Locate the cell with the specified text and output its [x, y] center coordinate. 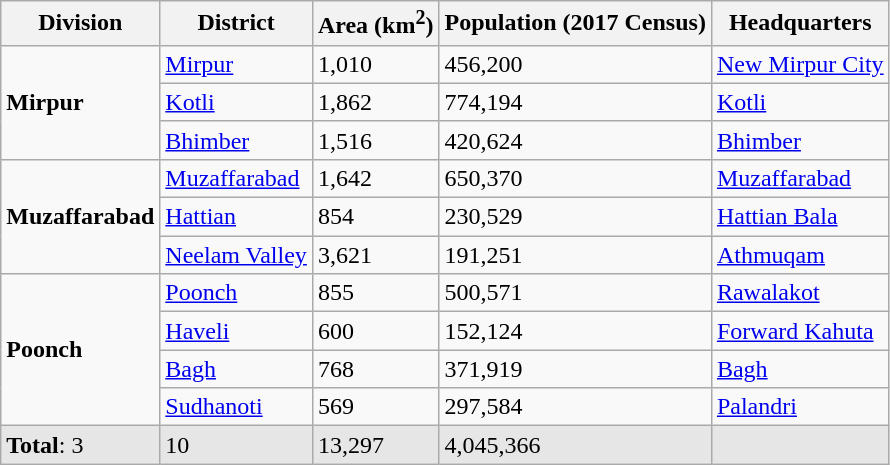
10 [236, 445]
Area (km2) [376, 24]
Hattian [236, 217]
1,516 [376, 140]
Total: 3 [80, 445]
Forward Kahuta [800, 331]
Rawalakot [800, 293]
1,010 [376, 64]
Headquarters [800, 24]
420,624 [575, 140]
1,862 [376, 102]
854 [376, 217]
456,200 [575, 64]
774,194 [575, 102]
191,251 [575, 255]
152,124 [575, 331]
New Mirpur City [800, 64]
Hattian Bala [800, 217]
Population (2017 Census) [575, 24]
3,621 [376, 255]
Neelam Valley [236, 255]
371,919 [575, 369]
650,370 [575, 178]
Sudhanoti [236, 407]
600 [376, 331]
768 [376, 369]
297,584 [575, 407]
4,045,366 [575, 445]
Haveli [236, 331]
569 [376, 407]
Athmuqam [800, 255]
Division [80, 24]
13,297 [376, 445]
500,571 [575, 293]
Palandri [800, 407]
855 [376, 293]
District [236, 24]
1,642 [376, 178]
230,529 [575, 217]
